Return (X, Y) of the center of cell containing provided text 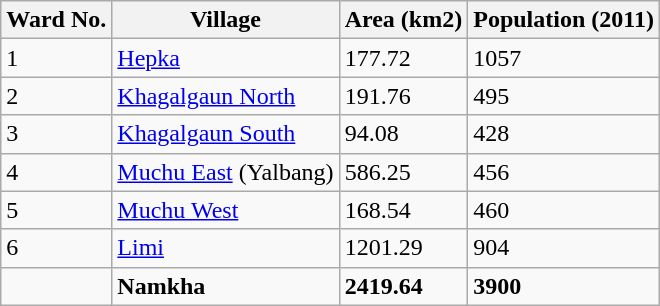
Ward No. (56, 20)
495 (564, 96)
428 (564, 134)
191.76 (404, 96)
6 (56, 248)
Muchu West (226, 210)
904 (564, 248)
2 (56, 96)
5 (56, 210)
Area (km2) (404, 20)
1201.29 (404, 248)
94.08 (404, 134)
Hepka (226, 58)
460 (564, 210)
Limi (226, 248)
168.54 (404, 210)
Population (2011) (564, 20)
2419.64 (404, 286)
Village (226, 20)
Khagalgaun South (226, 134)
4 (56, 172)
3900 (564, 286)
586.25 (404, 172)
177.72 (404, 58)
Muchu East (Yalbang) (226, 172)
Khagalgaun North (226, 96)
3 (56, 134)
1057 (564, 58)
1 (56, 58)
Namkha (226, 286)
456 (564, 172)
